Extract the [X, Y] coordinate from the center of the cell holding the provided text.  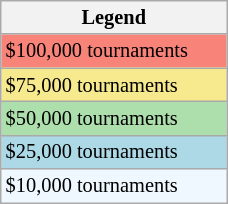
$10,000 tournaments [114, 186]
$25,000 tournaments [114, 152]
$75,000 tournaments [114, 85]
Legend [114, 17]
$50,000 tournaments [114, 118]
$100,000 tournaments [114, 51]
